Search for the cell housing the specified text and yield its [X, Y] center coordinate. 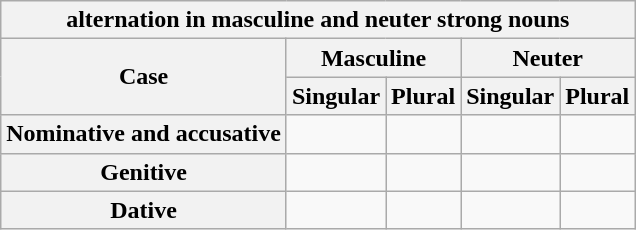
Case [144, 77]
Neuter [548, 58]
Dative [144, 210]
Nominative and accusative [144, 134]
Genitive [144, 172]
Masculine [373, 58]
alternation in masculine and neuter strong nouns [318, 20]
